Determine the (X, Y) coordinate at the center of the cell enclosing the given text.  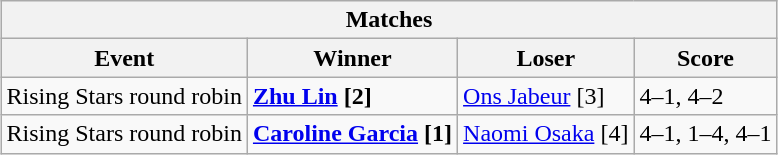
Caroline Garcia [1] (352, 134)
Winner (352, 58)
4–1, 4–2 (706, 96)
Naomi Osaka [4] (546, 134)
Event (124, 58)
4–1, 1–4, 4–1 (706, 134)
Loser (546, 58)
Score (706, 58)
Matches (389, 20)
Ons Jabeur [3] (546, 96)
Zhu Lin [2] (352, 96)
